Locate the cell with the specified text and output its [X, Y] center coordinate. 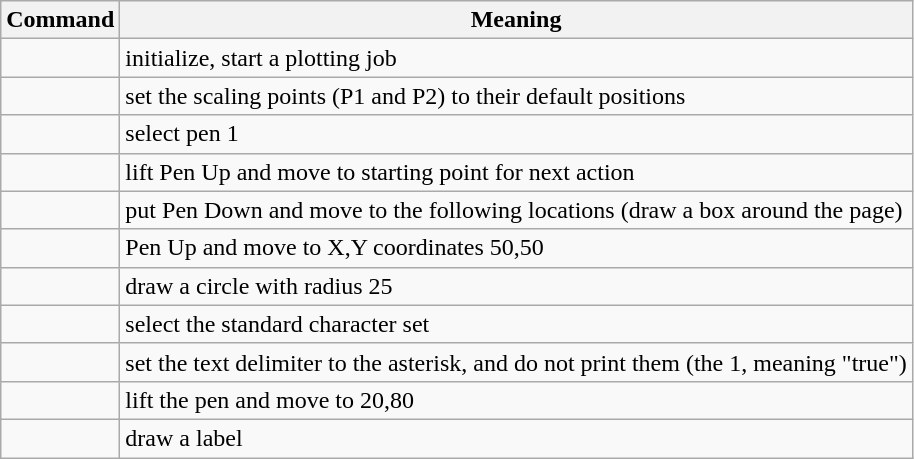
draw a label [516, 438]
draw a circle with radius 25 [516, 286]
set the scaling points (P1 and P2) to their default positions [516, 96]
Meaning [516, 20]
lift the pen and move to 20,80 [516, 400]
select the standard character set [516, 324]
Pen Up and move to X,Y coordinates 50,50 [516, 248]
select pen 1 [516, 134]
put Pen Down and move to the following locations (draw a box around the page) [516, 210]
set the text delimiter to the asterisk, and do not print them (the 1, meaning "true") [516, 362]
Command [60, 20]
lift Pen Up and move to starting point for next action [516, 172]
initialize, start a plotting job [516, 58]
